Find where the given text appears and provide that cell's center as (x, y) coordinate. 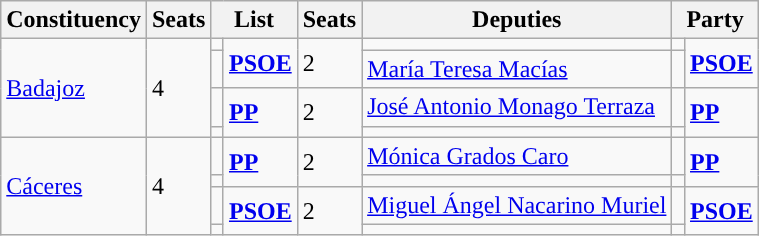
Badajoz (74, 88)
Constituency (74, 20)
Cáceres (74, 186)
Party (715, 20)
José Antonio Monago Terraza (517, 107)
Deputies (517, 20)
Mónica Grados Caro (517, 156)
María Teresa Macías (517, 69)
List (254, 20)
Miguel Ángel Nacarino Muriel (517, 205)
